Pinpoint the cell where the given text exists, returning its [x, y] midpoint coordinate. 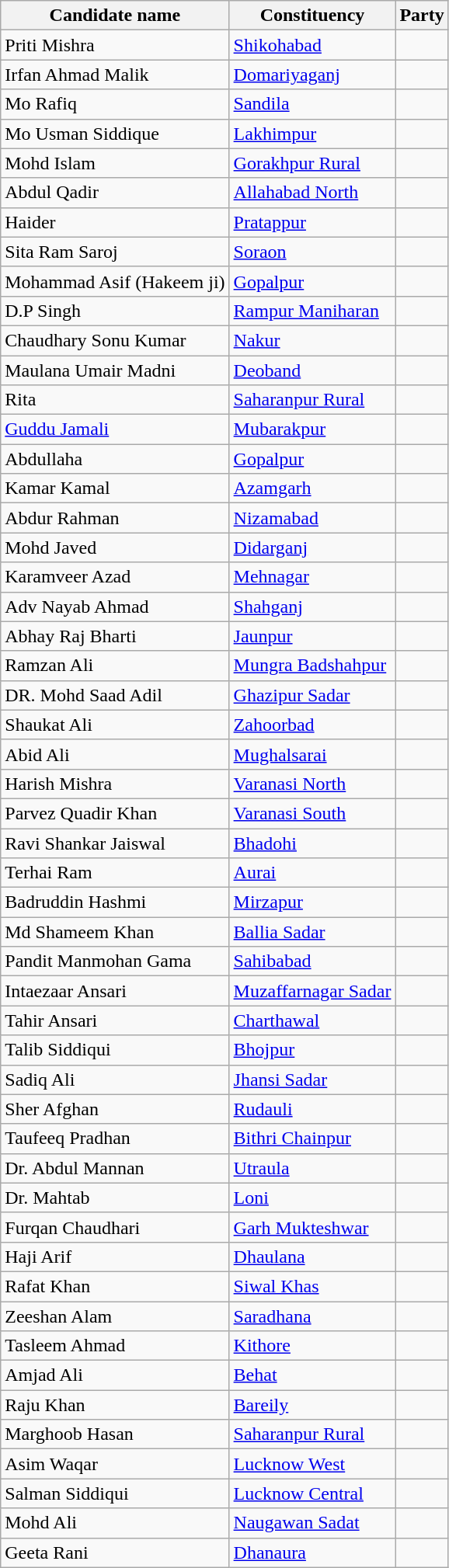
Adv Nayab Ahmad [115, 607]
Bhadohi [312, 843]
Zeeshan Alam [115, 1316]
Constituency [312, 16]
Irfan Ahmad Malik [115, 75]
Jhansi Sadar [312, 1080]
Abdullaha [115, 459]
Maulana Umair Madni [115, 370]
Rudauli [312, 1109]
Pratappur [312, 222]
Karamveer Azad [115, 577]
Mohd Islam [115, 163]
Asim Waqar [115, 1464]
Deoband [312, 370]
Lucknow Central [312, 1493]
Bhojpur [312, 1050]
Nakur [312, 340]
Kamar Kamal [115, 488]
Priti Mishra [115, 45]
Salman Siddiqui [115, 1493]
Mughalsarai [312, 754]
Shahganj [312, 607]
Tasleem Ahmad [115, 1346]
Rita [115, 400]
Lucknow West [312, 1464]
Haider [115, 222]
Loni [312, 1198]
Zahoorbad [312, 725]
Sher Afghan [115, 1109]
Tahir Ansari [115, 1020]
Dr. Mahtab [115, 1198]
Mungra Badshahpur [312, 666]
Lakhimpur [312, 134]
Utraula [312, 1168]
Jaunpur [312, 636]
Ramzan Ali [115, 666]
Ballia Sadar [312, 932]
Sadiq Ali [115, 1080]
Saradhana [312, 1316]
Parvez Quadir Khan [115, 813]
Ravi Shankar Jaiswal [115, 843]
Dhaulana [312, 1257]
Mohd Javed [115, 548]
Terhai Ram [115, 873]
Varanasi South [312, 813]
Intaezaar Ansari [115, 991]
Soraon [312, 252]
Mohd Ali [115, 1523]
Shaukat Ali [115, 725]
Mo Rafiq [115, 104]
Bithri Chainpur [312, 1139]
Abdul Qadir [115, 193]
Domariyaganj [312, 75]
Ghazipur Sadar [312, 695]
Abdur Rahman [115, 518]
Rampur Maniharan [312, 311]
Candidate name [115, 16]
Dhanaura [312, 1552]
Siwal Khas [312, 1286]
Naugawan Sadat [312, 1523]
Garh Mukteshwar [312, 1227]
Pandit Manmohan Gama [115, 961]
Dr. Abdul Mannan [115, 1168]
Allahabad North [312, 193]
Abhay Raj Bharti [115, 636]
Raju Khan [115, 1405]
Varanasi North [312, 784]
Muzaffarnagar Sadar [312, 991]
Azamgarh [312, 488]
Sita Ram Saroj [115, 252]
Sandila [312, 104]
Didarganj [312, 548]
Aurai [312, 873]
Nizamabad [312, 518]
Harish Mishra [115, 784]
D.P Singh [115, 311]
Marghoob Hasan [115, 1434]
Mohammad Asif (Hakeem ji) [115, 281]
Furqan Chaudhari [115, 1227]
Mo Usman Siddique [115, 134]
Talib Siddiqui [115, 1050]
Behat [312, 1375]
Charthawal [312, 1020]
Amjad Ali [115, 1375]
Gorakhpur Rural [312, 163]
Taufeeq Pradhan [115, 1139]
Party [422, 16]
Badruddin Hashmi [115, 902]
Mubarakpur [312, 429]
Haji Arif [115, 1257]
Geeta Rani [115, 1552]
Guddu Jamali [115, 429]
Chaudhary Sonu Kumar [115, 340]
Sahibabad [312, 961]
Shikohabad [312, 45]
DR. Mohd Saad Adil [115, 695]
Kithore [312, 1346]
Mirzapur [312, 902]
Rafat Khan [115, 1286]
Md Shameem Khan [115, 932]
Mehnagar [312, 577]
Abid Ali [115, 754]
Bareily [312, 1405]
